Search for the cell housing the specified text and yield its [x, y] center coordinate. 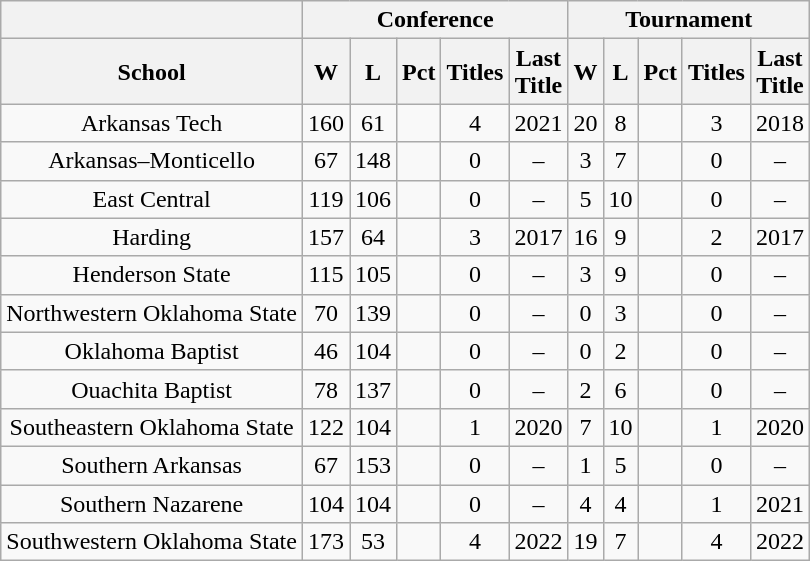
Northwestern Oklahoma State [152, 313]
122 [326, 427]
78 [326, 389]
157 [326, 237]
61 [374, 123]
148 [374, 161]
64 [374, 237]
119 [326, 199]
160 [326, 123]
Tournament [689, 20]
173 [326, 542]
70 [326, 313]
Conference [435, 20]
16 [586, 237]
19 [586, 542]
Arkansas Tech [152, 123]
6 [620, 389]
Arkansas–Monticello [152, 161]
153 [374, 465]
Southern Arkansas [152, 465]
Southeastern Oklahoma State [152, 427]
Henderson State [152, 275]
8 [620, 123]
105 [374, 275]
115 [326, 275]
106 [374, 199]
137 [374, 389]
Harding [152, 237]
Ouachita Baptist [152, 389]
46 [326, 351]
139 [374, 313]
Southern Nazarene [152, 503]
53 [374, 542]
Oklahoma Baptist [152, 351]
East Central [152, 199]
Southwestern Oklahoma State [152, 542]
2018 [780, 123]
School [152, 72]
20 [586, 123]
